Return [X, Y] of the center of cell containing provided text 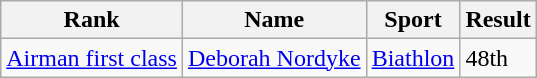
Sport [413, 20]
48th [498, 58]
Name [274, 20]
Rank [92, 20]
Result [498, 20]
Deborah Nordyke [274, 58]
Airman first class [92, 58]
Biathlon [413, 58]
